Find where the given text appears and provide that cell's center as (x, y) coordinate. 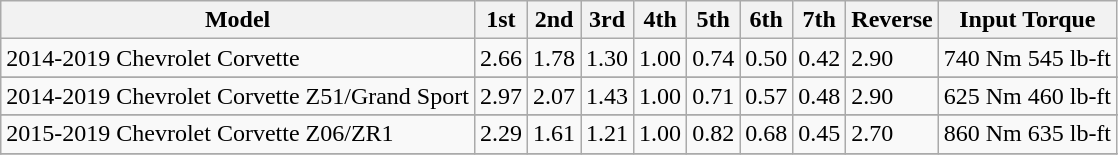
740 Nm 545 lb-ft (1027, 58)
2.07 (554, 96)
1.78 (554, 58)
4th (660, 20)
2.97 (500, 96)
2.66 (500, 58)
860 Nm 635 lb-ft (1027, 134)
0.68 (766, 134)
2.70 (892, 134)
1.30 (608, 58)
0.45 (820, 134)
2.29 (500, 134)
1.61 (554, 134)
625 Nm 460 lb-ft (1027, 96)
3rd (608, 20)
1st (500, 20)
0.71 (714, 96)
2014-2019 Chevrolet Corvette Z51/Grand Sport (238, 96)
Model (238, 20)
0.50 (766, 58)
1.43 (608, 96)
0.48 (820, 96)
5th (714, 20)
1.21 (608, 134)
0.42 (820, 58)
0.57 (766, 96)
Input Torque (1027, 20)
7th (820, 20)
2nd (554, 20)
0.74 (714, 58)
6th (766, 20)
0.82 (714, 134)
2015-2019 Chevrolet Corvette Z06/ZR1 (238, 134)
2014-2019 Chevrolet Corvette (238, 58)
Reverse (892, 20)
